Find where the given text appears and provide that cell's center as (x, y) coordinate. 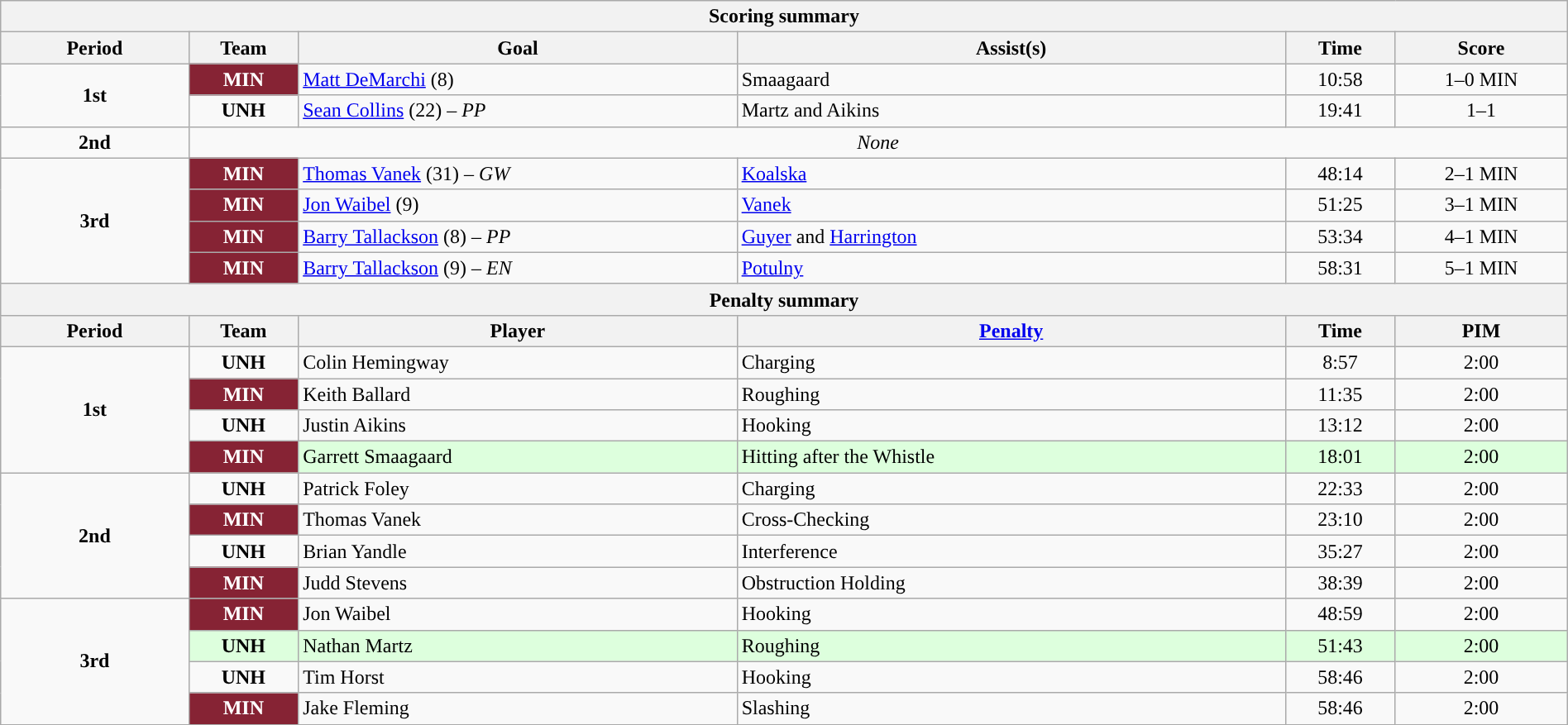
Barry Tallackson (8) – PP (518, 236)
Obstruction Holding (1011, 583)
Thomas Vanek (31) – GW (518, 174)
Potulny (1011, 268)
10:58 (1340, 79)
48:14 (1340, 174)
35:27 (1340, 551)
Patrick Foley (518, 489)
Slashing (1011, 708)
2–1 MIN (1481, 174)
Scoring summary (784, 17)
Penalty summary (784, 299)
Guyer and Harrington (1011, 236)
51:25 (1340, 205)
38:39 (1340, 583)
Thomas Vanek (518, 520)
Matt DeMarchi (8) (518, 79)
3–1 MIN (1481, 205)
Goal (518, 48)
1–0 MIN (1481, 79)
Garrett Smaagaard (518, 457)
Interference (1011, 551)
23:10 (1340, 520)
51:43 (1340, 646)
1–1 (1481, 111)
Barry Tallackson (9) – EN (518, 268)
48:59 (1340, 614)
8:57 (1340, 362)
Judd Stevens (518, 583)
Smaagaard (1011, 79)
Sean Collins (22) – PP (518, 111)
Colin Hemingway (518, 362)
4–1 MIN (1481, 236)
58:31 (1340, 268)
Tim Horst (518, 677)
Nathan Martz (518, 646)
Penalty (1011, 331)
Koalska (1011, 174)
Score (1481, 48)
Jon Waibel (518, 614)
18:01 (1340, 457)
Jake Fleming (518, 708)
5–1 MIN (1481, 268)
22:33 (1340, 489)
Cross-Checking (1011, 520)
53:34 (1340, 236)
Assist(s) (1011, 48)
Hitting after the Whistle (1011, 457)
None (878, 142)
Keith Ballard (518, 394)
Jon Waibel (9) (518, 205)
Brian Yandle (518, 551)
19:41 (1340, 111)
Player (518, 331)
PIM (1481, 331)
Justin Aikins (518, 426)
11:35 (1340, 394)
Vanek (1011, 205)
13:12 (1340, 426)
Martz and Aikins (1011, 111)
